Find where the given text appears and provide that cell's center as (x, y) coordinate. 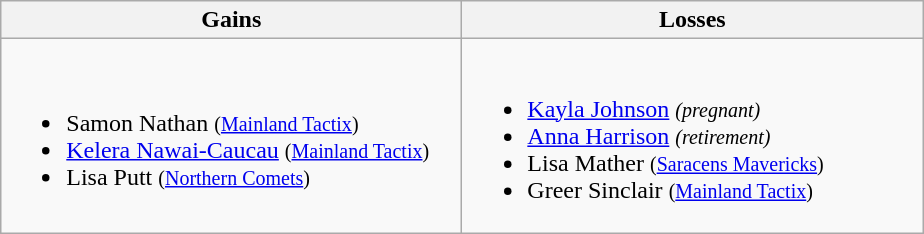
Kayla Johnson (pregnant)Anna Harrison (retirement)Lisa Mather (Saracens Mavericks)Greer Sinclair (Mainland Tactix) (692, 136)
Samon Nathan (Mainland Tactix)Kelera Nawai-Caucau (Mainland Tactix)Lisa Putt (Northern Comets) (232, 136)
Losses (692, 20)
Gains (232, 20)
